Identify which cell holds the provided text, then report its (X, Y) central coordinate. 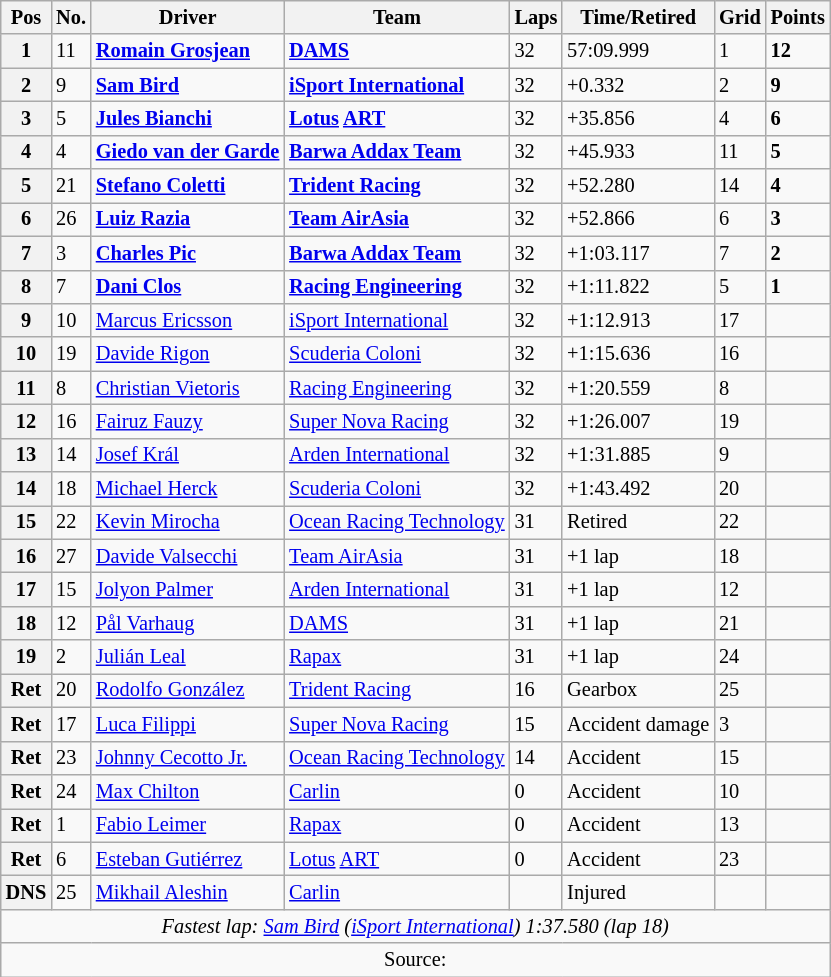
Retired (638, 522)
+0.332 (638, 85)
+1:03.117 (638, 253)
+52.280 (638, 186)
Pål Varhaug (188, 623)
+1:12.913 (638, 320)
Laps (536, 17)
Michael Herck (188, 489)
Team (396, 17)
Driver (188, 17)
26 (71, 219)
Fairuz Fauzy (188, 421)
Luca Filippi (188, 724)
Accident damage (638, 724)
Fabio Leimer (188, 825)
+45.933 (638, 152)
Dani Clos (188, 287)
Grid (740, 17)
DNS (26, 892)
Davide Rigon (188, 354)
Romain Grosjean (188, 51)
27 (71, 556)
+35.856 (638, 118)
Injured (638, 892)
+1:15.636 (638, 354)
+1:43.492 (638, 489)
Max Chilton (188, 791)
Marcus Ericsson (188, 320)
No. (71, 17)
Giedo van der Garde (188, 152)
Charles Pic (188, 253)
Points (798, 17)
Time/Retired (638, 17)
Julián Leal (188, 657)
Gearbox (638, 690)
Jolyon Palmer (188, 589)
+52.866 (638, 219)
+1:20.559 (638, 388)
Mikhail Aleshin (188, 892)
Luiz Razia (188, 219)
Fastest lap: Sam Bird (iSport International) 1:37.580 (lap 18) (416, 926)
Rodolfo González (188, 690)
Jules Bianchi (188, 118)
+1:26.007 (638, 421)
Christian Vietoris (188, 388)
Sam Bird (188, 85)
Pos (26, 17)
Stefano Coletti (188, 186)
Kevin Mirocha (188, 522)
+1:31.885 (638, 455)
Davide Valsecchi (188, 556)
Josef Král (188, 455)
+1:11.822 (638, 287)
Source: (416, 960)
Johnny Cecotto Jr. (188, 758)
57:09.999 (638, 51)
Esteban Gutiérrez (188, 859)
